Detect which cell encompasses the target text, then output its (x, y) center coordinate. 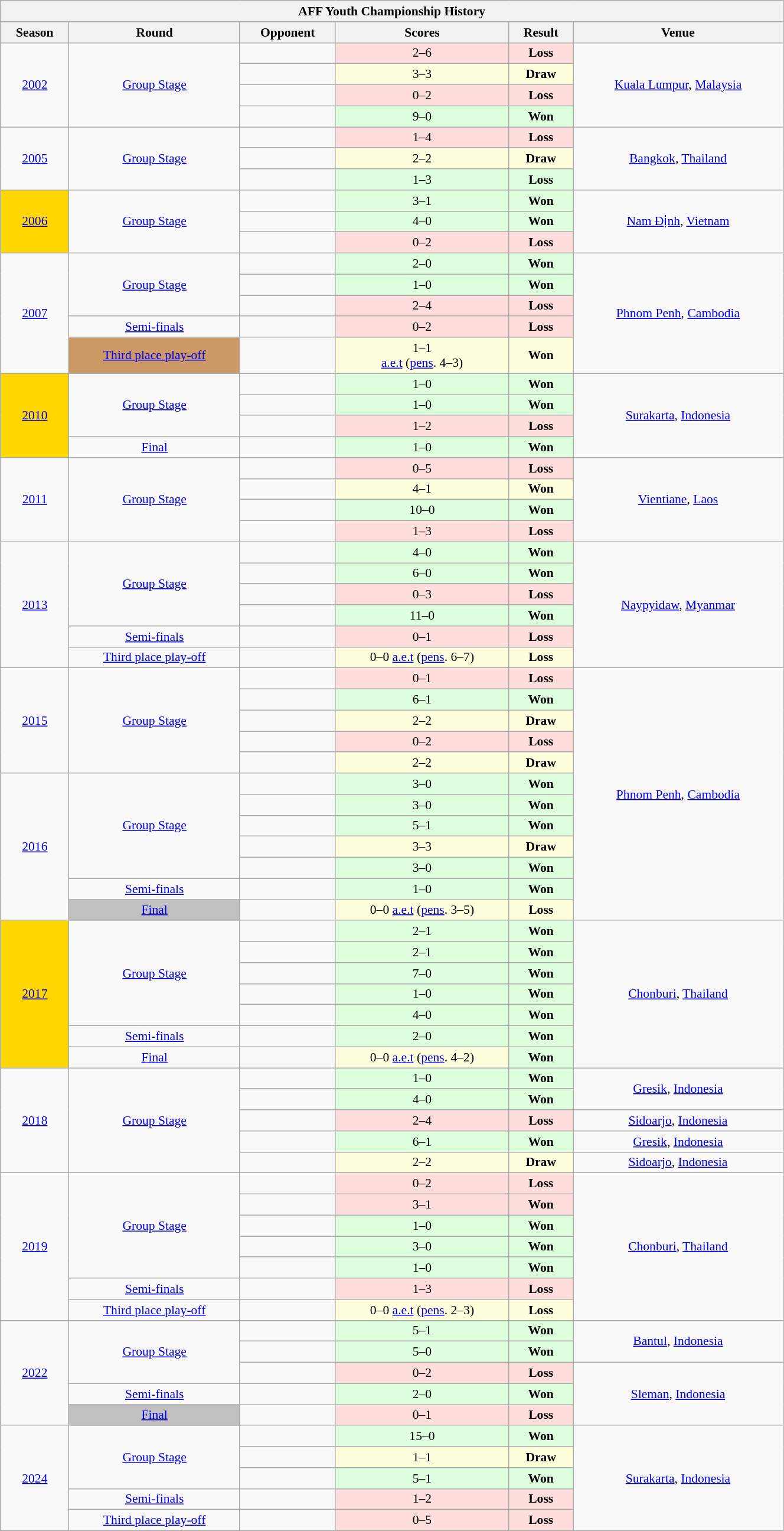
2024 (35, 1478)
2017 (35, 995)
Result (541, 32)
2011 (35, 500)
Vientiane, Laos (678, 500)
2006 (35, 222)
2002 (35, 84)
2007 (35, 314)
0–0 a.e.t (pens. 6–7) (422, 657)
2010 (35, 415)
9–0 (422, 116)
15–0 (422, 1436)
2019 (35, 1246)
Nam Định, Vietnam (678, 222)
Kuala Lumpur, Malaysia (678, 84)
Bangkok, Thailand (678, 158)
6–0 (422, 574)
0–0 a.e.t (pens. 3–5) (422, 910)
11–0 (422, 615)
2018 (35, 1120)
Naypyidaw, Myanmar (678, 605)
1–1a.e.t (pens. 4–3) (422, 356)
Scores (422, 32)
Round (155, 32)
2013 (35, 605)
0–0 a.e.t (pens. 4–2) (422, 1057)
1–1 (422, 1457)
7–0 (422, 973)
2–6 (422, 53)
Bantul, Indonesia (678, 1341)
AFF Youth Championship History (392, 11)
0–0 a.e.t (pens. 2–3) (422, 1310)
1–4 (422, 138)
10–0 (422, 510)
0–3 (422, 595)
Season (35, 32)
2022 (35, 1373)
Venue (678, 32)
4–1 (422, 489)
Opponent (288, 32)
2015 (35, 721)
2005 (35, 158)
5–0 (422, 1352)
Sleman, Indonesia (678, 1394)
2016 (35, 847)
